Capture the cell that displays the provided text and extract its (x, y) central coordinate. 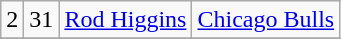
2 (12, 20)
31 (42, 20)
Chicago Bulls (266, 20)
Rod Higgins (126, 20)
